Scan for the cell matching the given text and deliver its (x, y) coordinate at center. 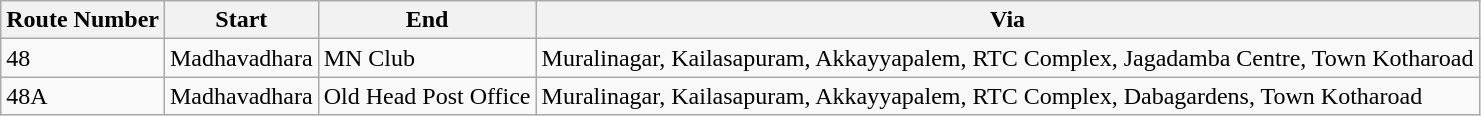
48 (83, 58)
Route Number (83, 20)
Start (241, 20)
Muralinagar, Kailasapuram, Akkayyapalem, RTC Complex, Dabagardens, Town Kotharoad (1008, 96)
Old Head Post Office (427, 96)
MN Club (427, 58)
48A (83, 96)
End (427, 20)
Via (1008, 20)
Muralinagar, Kailasapuram, Akkayyapalem, RTC Complex, Jagadamba Centre, Town Kotharoad (1008, 58)
